Return the (x, y) coordinate for the center point of the cell that contains the specified text.  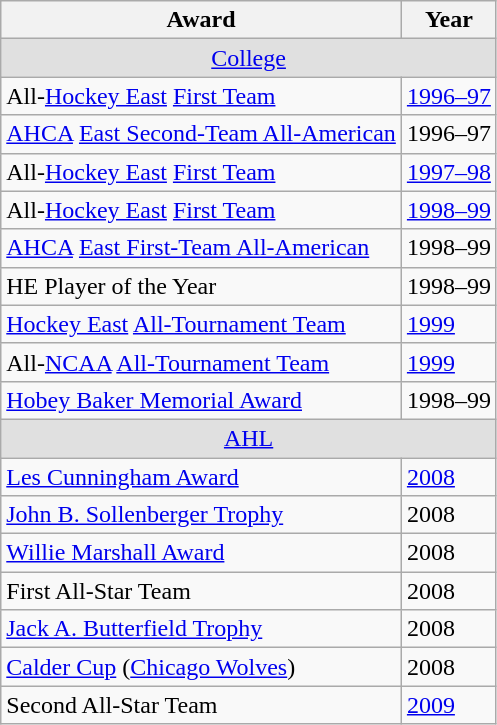
All-NCAA All-Tournament Team (202, 362)
College (249, 58)
Hobey Baker Memorial Award (202, 400)
AHL (249, 438)
Les Cunningham Award (202, 477)
Year (448, 20)
2009 (448, 705)
AHCA East First-Team All-American (202, 248)
Willie Marshall Award (202, 553)
First All-Star Team (202, 591)
Award (202, 20)
Calder Cup (Chicago Wolves) (202, 667)
John B. Sollenberger Trophy (202, 515)
1997–98 (448, 172)
HE Player of the Year (202, 286)
Second All-Star Team (202, 705)
AHCA East Second-Team All-American (202, 134)
Jack A. Butterfield Trophy (202, 629)
Hockey East All-Tournament Team (202, 324)
